Find where the given text appears and provide that cell's center as [x, y] coordinate. 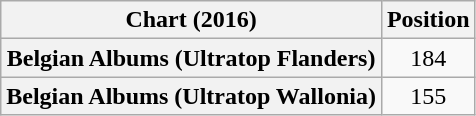
Belgian Albums (Ultratop Wallonia) [192, 96]
Belgian Albums (Ultratop Flanders) [192, 58]
155 [428, 96]
184 [428, 58]
Chart (2016) [192, 20]
Position [428, 20]
